Extract the [X, Y] coordinate from the center of the cell holding the provided text.  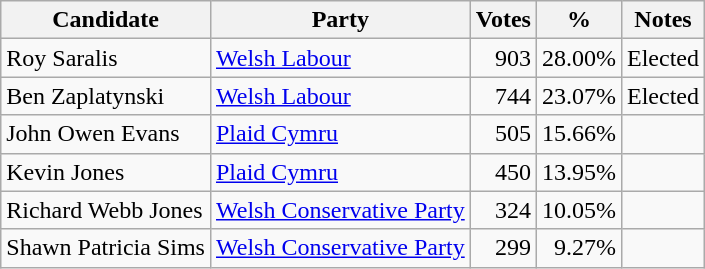
John Owen Evans [106, 134]
Party [340, 20]
15.66% [578, 134]
28.00% [578, 58]
450 [503, 172]
Shawn Patricia Sims [106, 248]
Kevin Jones [106, 172]
13.95% [578, 172]
Ben Zaplatynski [106, 96]
Roy Saralis [106, 58]
Votes [503, 20]
Candidate [106, 20]
903 [503, 58]
23.07% [578, 96]
324 [503, 210]
9.27% [578, 248]
% [578, 20]
Richard Webb Jones [106, 210]
505 [503, 134]
299 [503, 248]
744 [503, 96]
Notes [662, 20]
10.05% [578, 210]
